Output the (x, y) coordinate of the center of the cell containing the given text.  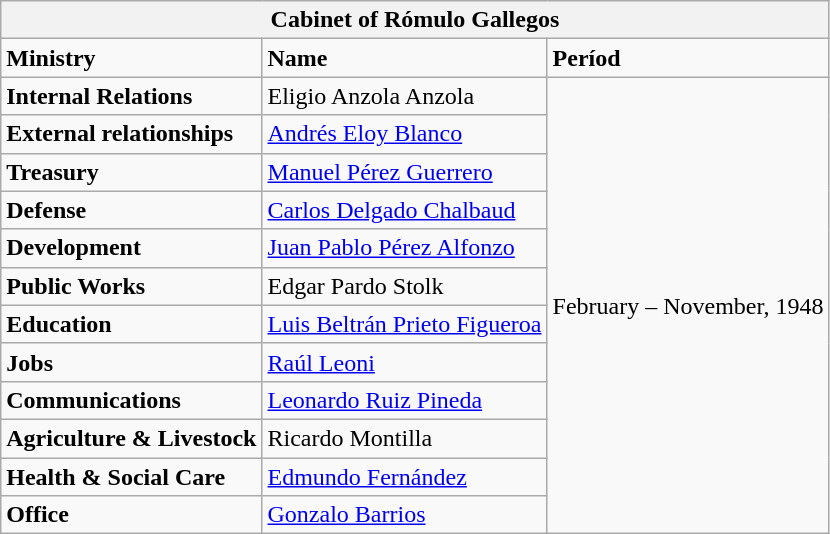
Edmundo Fernández (404, 477)
Jobs (132, 362)
Andrés Eloy Blanco (404, 134)
Ministry (132, 58)
Períod (688, 58)
Name (404, 58)
Ricardo Montilla (404, 438)
Office (132, 515)
Gonzalo Barrios (404, 515)
Edgar Pardo Stolk (404, 286)
Cabinet of Rómulo Gallegos (415, 20)
Public Works (132, 286)
Luis Beltrán Prieto Figueroa (404, 324)
February – November, 1948 (688, 306)
Leonardo Ruiz Pineda (404, 400)
Defense (132, 210)
External relationships (132, 134)
Internal Relations (132, 96)
Eligio Anzola Anzola (404, 96)
Agriculture & Livestock (132, 438)
Treasury (132, 172)
Development (132, 248)
Health & Social Care (132, 477)
Education (132, 324)
Manuel Pérez Guerrero (404, 172)
Communications (132, 400)
Carlos Delgado Chalbaud (404, 210)
Juan Pablo Pérez Alfonzo (404, 248)
Raúl Leoni (404, 362)
